Pinpoint the cell where the given text exists, returning its (X, Y) midpoint coordinate. 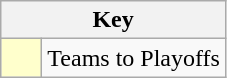
Key (114, 20)
Teams to Playoffs (134, 58)
